Provide the [x, y] coordinate of the cell's center where the given text is located.  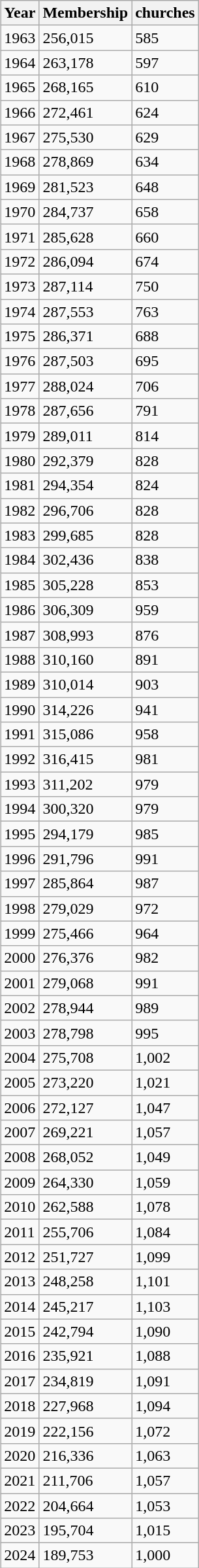
292,379 [85, 461]
316,415 [85, 759]
1999 [20, 933]
310,160 [85, 659]
278,798 [85, 1033]
278,944 [85, 1008]
308,993 [85, 635]
195,704 [85, 1531]
634 [166, 162]
2014 [20, 1307]
1,091 [166, 1381]
286,094 [85, 261]
1989 [20, 684]
300,320 [85, 809]
1,103 [166, 1307]
2000 [20, 958]
597 [166, 63]
1,015 [166, 1531]
211,706 [85, 1480]
2013 [20, 1282]
1979 [20, 436]
314,226 [85, 709]
1,099 [166, 1257]
216,336 [85, 1456]
255,706 [85, 1232]
982 [166, 958]
242,794 [85, 1331]
891 [166, 659]
629 [166, 137]
285,628 [85, 237]
1984 [20, 560]
1970 [20, 212]
1987 [20, 635]
750 [166, 286]
1966 [20, 112]
268,165 [85, 88]
964 [166, 933]
791 [166, 411]
311,202 [85, 784]
1988 [20, 659]
299,685 [85, 535]
1998 [20, 909]
838 [166, 560]
263,178 [85, 63]
262,588 [85, 1207]
1,090 [166, 1331]
2020 [20, 1456]
305,228 [85, 585]
674 [166, 261]
315,086 [85, 735]
1993 [20, 784]
1,094 [166, 1406]
2016 [20, 1356]
660 [166, 237]
903 [166, 684]
1978 [20, 411]
1,000 [166, 1556]
272,127 [85, 1108]
1976 [20, 361]
279,068 [85, 983]
275,466 [85, 933]
1,101 [166, 1282]
275,708 [85, 1058]
959 [166, 610]
234,819 [85, 1381]
1991 [20, 735]
306,309 [85, 610]
2012 [20, 1257]
Year [20, 13]
1,021 [166, 1082]
2009 [20, 1182]
1977 [20, 386]
256,015 [85, 38]
2021 [20, 1480]
2011 [20, 1232]
688 [166, 337]
1974 [20, 312]
1,049 [166, 1158]
1,053 [166, 1505]
1964 [20, 63]
289,011 [85, 436]
Membership [85, 13]
310,014 [85, 684]
268,052 [85, 1158]
264,330 [85, 1182]
291,796 [85, 859]
204,664 [85, 1505]
585 [166, 38]
648 [166, 187]
1997 [20, 884]
2008 [20, 1158]
2022 [20, 1505]
churches [166, 13]
610 [166, 88]
958 [166, 735]
2015 [20, 1331]
296,706 [85, 510]
981 [166, 759]
695 [166, 361]
1986 [20, 610]
1,072 [166, 1431]
1975 [20, 337]
2023 [20, 1531]
824 [166, 486]
1983 [20, 535]
814 [166, 436]
624 [166, 112]
1971 [20, 237]
227,968 [85, 1406]
248,258 [85, 1282]
2002 [20, 1008]
1990 [20, 709]
287,553 [85, 312]
287,656 [85, 411]
288,024 [85, 386]
1963 [20, 38]
1,002 [166, 1058]
987 [166, 884]
287,114 [85, 286]
285,864 [85, 884]
1968 [20, 162]
1996 [20, 859]
985 [166, 834]
1972 [20, 261]
1,078 [166, 1207]
995 [166, 1033]
189,753 [85, 1556]
941 [166, 709]
2010 [20, 1207]
1969 [20, 187]
2001 [20, 983]
1981 [20, 486]
1965 [20, 88]
2003 [20, 1033]
1995 [20, 834]
302,436 [85, 560]
1967 [20, 137]
972 [166, 909]
1,063 [166, 1456]
278,869 [85, 162]
1985 [20, 585]
989 [166, 1008]
286,371 [85, 337]
281,523 [85, 187]
1973 [20, 286]
2019 [20, 1431]
2017 [20, 1381]
2007 [20, 1133]
245,217 [85, 1307]
853 [166, 585]
1992 [20, 759]
279,029 [85, 909]
269,221 [85, 1133]
1994 [20, 809]
276,376 [85, 958]
1982 [20, 510]
763 [166, 312]
235,921 [85, 1356]
1,084 [166, 1232]
2005 [20, 1082]
658 [166, 212]
272,461 [85, 112]
284,737 [85, 212]
1,059 [166, 1182]
294,354 [85, 486]
273,220 [85, 1082]
876 [166, 635]
2004 [20, 1058]
2018 [20, 1406]
2006 [20, 1108]
1,088 [166, 1356]
706 [166, 386]
251,727 [85, 1257]
1,047 [166, 1108]
1980 [20, 461]
287,503 [85, 361]
2024 [20, 1556]
294,179 [85, 834]
275,530 [85, 137]
222,156 [85, 1431]
